Detect which cell encompasses the target text, then output its [X, Y] center coordinate. 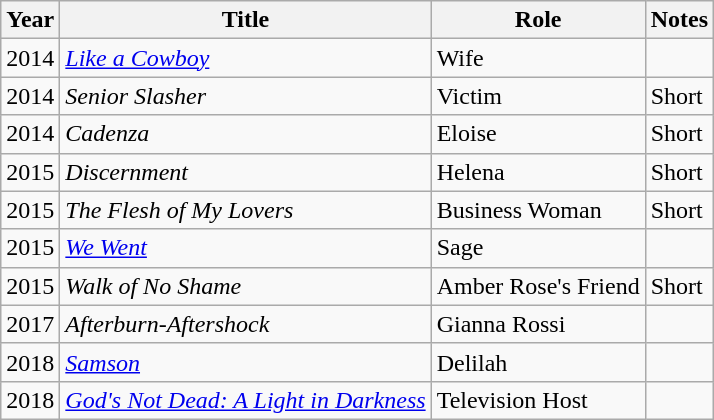
Amber Rose's Friend [538, 286]
Discernment [246, 172]
We Went [246, 248]
Senior Slasher [246, 96]
Afterburn-Aftershock [246, 324]
Samson [246, 362]
Sage [538, 248]
Television Host [538, 400]
Like a Cowboy [246, 58]
2017 [30, 324]
Gianna Rossi [538, 324]
Year [30, 20]
Delilah [538, 362]
Walk of No Shame [246, 286]
Cadenza [246, 134]
Business Woman [538, 210]
Victim [538, 96]
Notes [679, 20]
Role [538, 20]
Helena [538, 172]
Title [246, 20]
Wife [538, 58]
God's Not Dead: A Light in Darkness [246, 400]
Eloise [538, 134]
The Flesh of My Lovers [246, 210]
